Output the [x, y] coordinate of the center of the cell containing the given text.  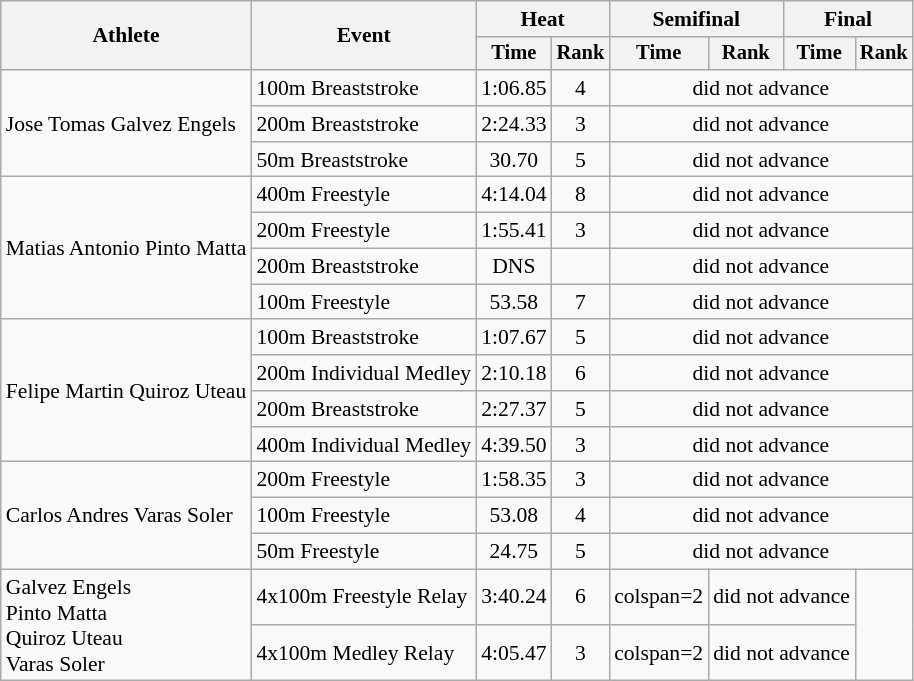
Athlete [126, 36]
24.75 [514, 552]
7 [581, 302]
Semifinal [696, 19]
8 [581, 195]
50m Breaststroke [364, 160]
30.70 [514, 160]
3:40.24 [514, 597]
Event [364, 36]
2:24.33 [514, 124]
Felipe Martin Quiroz Uteau [126, 391]
2:27.37 [514, 409]
1:06.85 [514, 88]
2:10.18 [514, 373]
4x100m Freestyle Relay [364, 597]
53.58 [514, 302]
Final [848, 19]
4x100m Medley Relay [364, 653]
Matias Antonio Pinto Matta [126, 248]
400m Freestyle [364, 195]
Carlos Andres Varas Soler [126, 516]
50m Freestyle [364, 552]
4:14.04 [514, 195]
200m Individual Medley [364, 373]
4:39.50 [514, 445]
Heat [542, 19]
1:55.41 [514, 231]
Galvez EngelsPinto MattaQuiroz UteauVaras Soler [126, 625]
1:07.67 [514, 338]
1:58.35 [514, 480]
400m Individual Medley [364, 445]
Jose Tomas Galvez Engels [126, 124]
DNS [514, 267]
4:05.47 [514, 653]
53.08 [514, 516]
